Return (X, Y) of the center of cell containing provided text 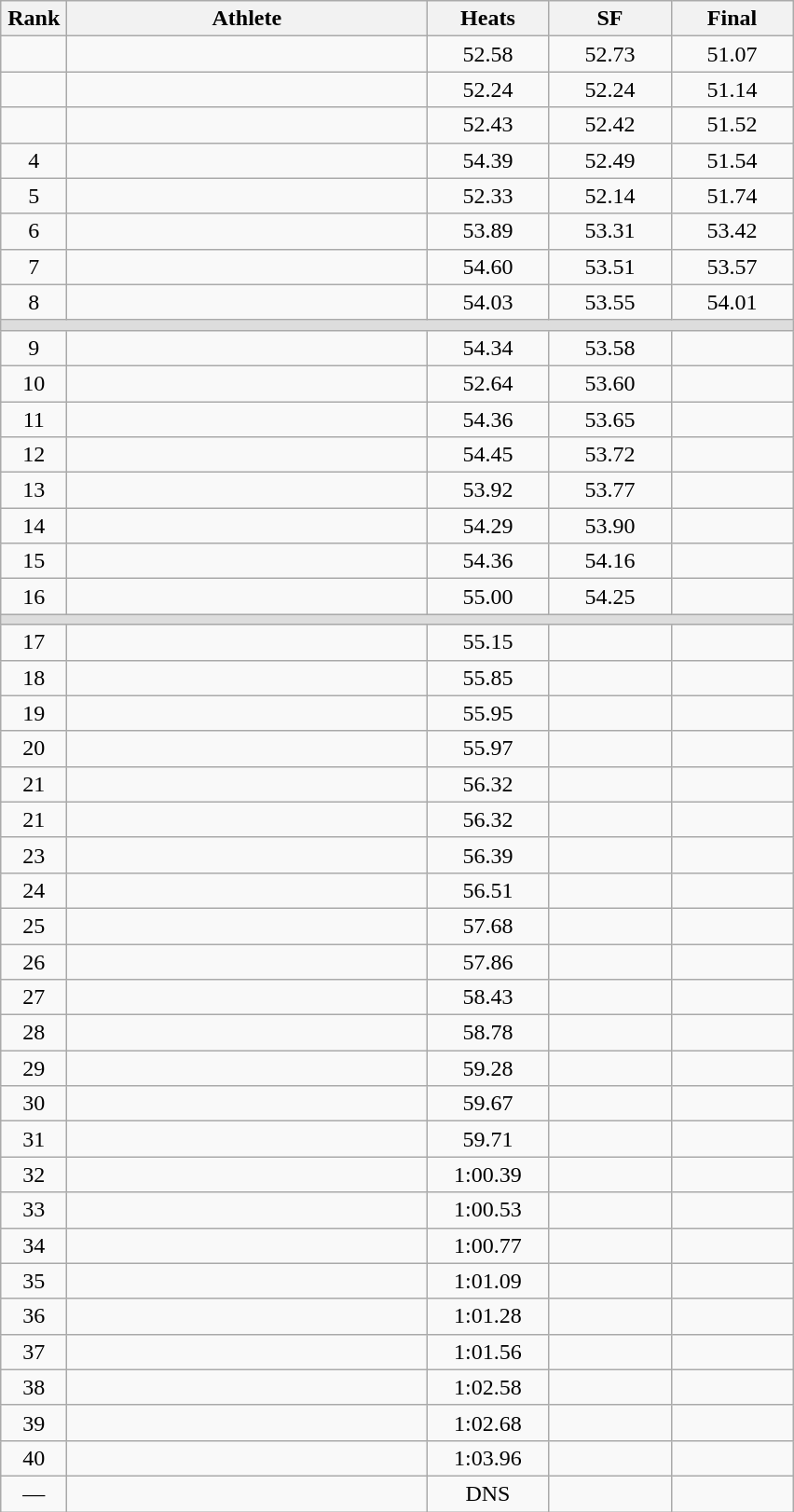
24 (34, 890)
51.14 (732, 89)
53.89 (488, 231)
59.28 (488, 1068)
55.85 (488, 678)
52.73 (609, 54)
59.71 (488, 1139)
54.16 (609, 561)
36 (34, 1316)
1:01.56 (488, 1352)
55.15 (488, 642)
57.86 (488, 961)
53.72 (609, 455)
31 (34, 1139)
54.03 (488, 302)
14 (34, 526)
53.55 (609, 302)
Heats (488, 19)
53.58 (609, 348)
4 (34, 160)
15 (34, 561)
56.51 (488, 890)
25 (34, 926)
1:01.09 (488, 1281)
53.92 (488, 490)
9 (34, 348)
53.57 (732, 267)
32 (34, 1175)
27 (34, 997)
26 (34, 961)
54.25 (609, 597)
13 (34, 490)
53.42 (732, 231)
20 (34, 749)
39 (34, 1423)
17 (34, 642)
10 (34, 383)
53.65 (609, 419)
53.60 (609, 383)
52.49 (609, 160)
1:00.53 (488, 1210)
37 (34, 1352)
38 (34, 1387)
58.78 (488, 1033)
— (34, 1493)
7 (34, 267)
54.45 (488, 455)
52.42 (609, 125)
55.95 (488, 713)
6 (34, 231)
1:02.58 (488, 1387)
33 (34, 1210)
55.97 (488, 749)
53.31 (609, 231)
16 (34, 597)
Rank (34, 19)
1:00.77 (488, 1245)
SF (609, 19)
54.01 (732, 302)
34 (34, 1245)
51.54 (732, 160)
DNS (488, 1493)
52.64 (488, 383)
23 (34, 855)
52.14 (609, 196)
28 (34, 1033)
51.52 (732, 125)
1:01.28 (488, 1316)
35 (34, 1281)
53.51 (609, 267)
5 (34, 196)
52.43 (488, 125)
8 (34, 302)
Final (732, 19)
55.00 (488, 597)
29 (34, 1068)
1:00.39 (488, 1175)
30 (34, 1104)
19 (34, 713)
56.39 (488, 855)
18 (34, 678)
Athlete (247, 19)
54.29 (488, 526)
1:03.96 (488, 1458)
54.34 (488, 348)
53.77 (609, 490)
54.60 (488, 267)
11 (34, 419)
54.39 (488, 160)
59.67 (488, 1104)
40 (34, 1458)
1:02.68 (488, 1423)
51.07 (732, 54)
57.68 (488, 926)
52.33 (488, 196)
51.74 (732, 196)
53.90 (609, 526)
58.43 (488, 997)
52.58 (488, 54)
12 (34, 455)
